Capture the cell that displays the provided text and extract its (x, y) central coordinate. 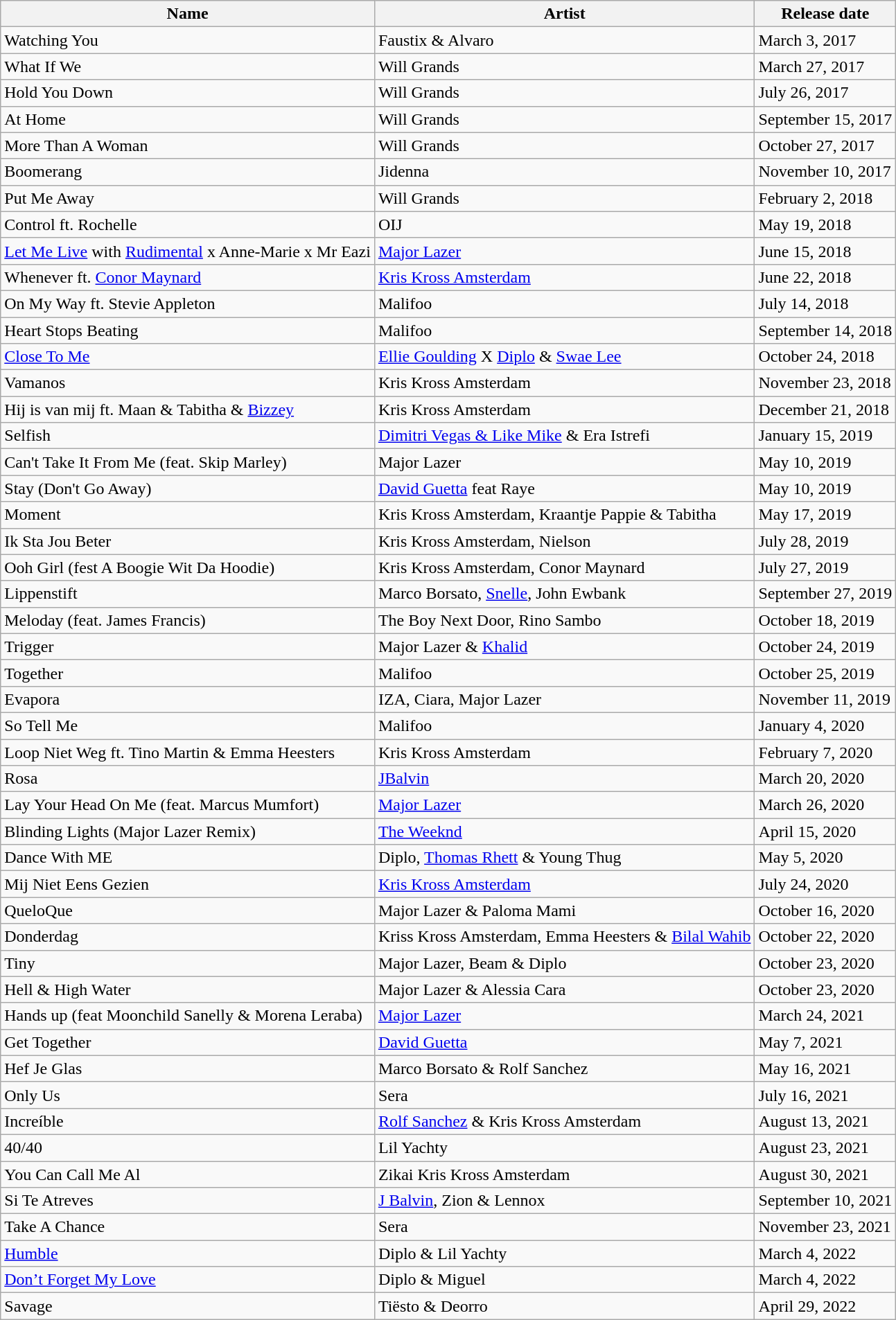
Increíble (188, 1121)
At Home (188, 119)
More Than A Woman (188, 146)
May 5, 2020 (825, 858)
September 27, 2019 (825, 594)
May 16, 2021 (825, 1068)
Meloday (feat. James Francis) (188, 620)
Only Us (188, 1095)
Ik Sta Jou Beter (188, 541)
Faustix & Alvaro (564, 40)
Major Lazer & Alessia Cara (564, 989)
Selfish (188, 436)
Savage (188, 1306)
October 16, 2020 (825, 910)
Kriss Kross Amsterdam, Emma Heesters & Bilal Wahib (564, 937)
Kris Kross Amsterdam, Conor Maynard (564, 567)
Dimitri Vegas & Like Mike & Era Istrefi (564, 436)
Control ft. Rochelle (188, 225)
Hef Je Glas (188, 1068)
Stay (Don't Go Away) (188, 489)
August 23, 2021 (825, 1147)
Let Me Live with Rudimental x Anne-Marie x Mr Eazi (188, 251)
May 7, 2021 (825, 1042)
July 27, 2019 (825, 567)
Lil Yachty (564, 1147)
Ooh Girl (fest A Boogie Wit Da Hoodie) (188, 567)
OIJ (564, 225)
March 3, 2017 (825, 40)
July 26, 2017 (825, 93)
J Balvin, Zion & Lennox (564, 1201)
Major Lazer & Paloma Mami (564, 910)
Moment (188, 515)
Name (188, 14)
November 23, 2018 (825, 383)
Diplo & Miguel (564, 1280)
Get Together (188, 1042)
Can't Take It From Me (feat. Skip Marley) (188, 462)
The Boy Next Door, Rino Sambo (564, 620)
Ellie Goulding X Diplo & Swae Lee (564, 357)
Major Lazer, Beam & Diplo (564, 963)
November 23, 2021 (825, 1227)
Put Me Away (188, 198)
Kris Kross Amsterdam, Nielson (564, 541)
Trigger (188, 646)
June 15, 2018 (825, 251)
July 16, 2021 (825, 1095)
Heart Stops Beating (188, 331)
You Can Call Me Al (188, 1174)
What If We (188, 67)
October 18, 2019 (825, 620)
April 15, 2020 (825, 831)
Major Lazer & Khalid (564, 646)
October 27, 2017 (825, 146)
Evapora (188, 699)
March 26, 2020 (825, 805)
August 30, 2021 (825, 1174)
Marco Borsato & Rolf Sanchez (564, 1068)
Hands up (feat Moonchild Sanelly & Morena Leraba) (188, 1016)
Whenever ft. Conor Maynard (188, 277)
December 21, 2018 (825, 410)
Hold You Down (188, 93)
Take A Chance (188, 1227)
Mij Niet Eens Gezien (188, 884)
The Weeknd (564, 831)
Kris Kross Amsterdam, Kraantje Pappie & Tabitha (564, 515)
Release date (825, 14)
September 10, 2021 (825, 1201)
Boomerang (188, 172)
January 15, 2019 (825, 436)
Tiny (188, 963)
February 2, 2018 (825, 198)
Loop Niet Weg ft. Tino Martin & Emma Heesters (188, 752)
July 24, 2020 (825, 884)
Tiësto & Deorro (564, 1306)
40/40 (188, 1147)
July 28, 2019 (825, 541)
Humble (188, 1253)
Vamanos (188, 383)
October 24, 2018 (825, 357)
Rosa (188, 779)
Lay Your Head On Me (feat. Marcus Mumfort) (188, 805)
Close To Me (188, 357)
Artist (564, 14)
IZA, Ciara, Major Lazer (564, 699)
QueloQue (188, 910)
Lippenstift (188, 594)
So Tell Me (188, 725)
November 10, 2017 (825, 172)
Zikai Kris Kross Amsterdam (564, 1174)
David Guetta feat Raye (564, 489)
Dance With ME (188, 858)
October 24, 2019 (825, 646)
July 14, 2018 (825, 303)
Marco Borsato, Snelle, John Ewbank (564, 594)
Diplo & Lil Yachty (564, 1253)
Don’t Forget My Love (188, 1280)
April 29, 2022 (825, 1306)
May 17, 2019 (825, 515)
October 22, 2020 (825, 937)
Together (188, 673)
Watching You (188, 40)
March 20, 2020 (825, 779)
Blinding Lights (Major Lazer Remix) (188, 831)
February 7, 2020 (825, 752)
David Guetta (564, 1042)
November 11, 2019 (825, 699)
Jidenna (564, 172)
March 27, 2017 (825, 67)
Hell & High Water (188, 989)
Donderdag (188, 937)
JBalvin (564, 779)
May 19, 2018 (825, 225)
On My Way ft. Stevie Appleton (188, 303)
January 4, 2020 (825, 725)
Si Te Atreves (188, 1201)
Diplo, Thomas Rhett & Young Thug (564, 858)
October 25, 2019 (825, 673)
Hij is van mij ft. Maan & Tabitha & Bizzey (188, 410)
Rolf Sanchez & Kris Kross Amsterdam (564, 1121)
September 14, 2018 (825, 331)
September 15, 2017 (825, 119)
March 24, 2021 (825, 1016)
August 13, 2021 (825, 1121)
June 22, 2018 (825, 277)
